For the text-containing cell, return its midpoint in [X, Y] coordinate format. 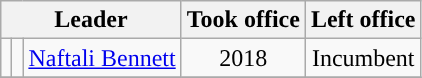
2018 [243, 58]
Naftali Bennett [102, 58]
Leader [91, 20]
Left office [363, 20]
Took office [243, 20]
Incumbent [363, 58]
